Capture the cell that displays the provided text and extract its [x, y] central coordinate. 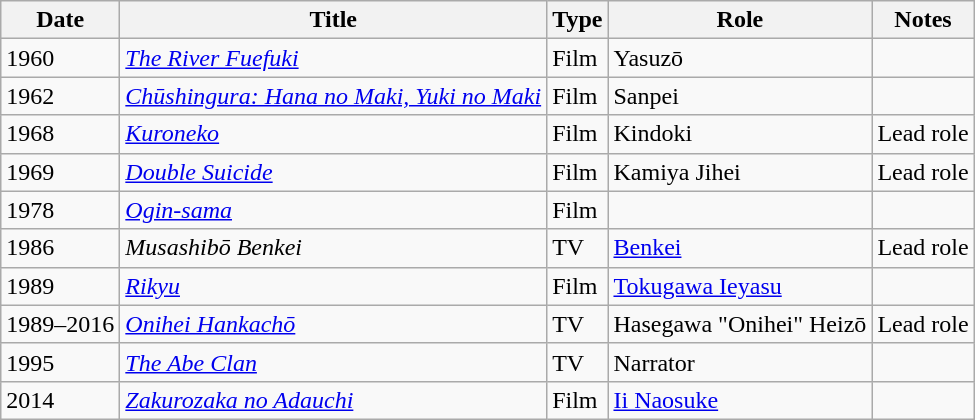
1989 [60, 286]
1960 [60, 58]
Double Suicide [334, 172]
Tokugawa Ieyasu [740, 286]
Type [578, 20]
Musashibō Benkei [334, 248]
1986 [60, 248]
1978 [60, 210]
Onihei Hankachō [334, 324]
Kuroneko [334, 134]
The Abe Clan [334, 362]
1995 [60, 362]
1968 [60, 134]
Ogin-sama [334, 210]
Zakurozaka no Adauchi [334, 400]
The River Fuefuki [334, 58]
Sanpei [740, 96]
Yasuzō [740, 58]
Chūshingura: Hana no Maki, Yuki no Maki [334, 96]
Date [60, 20]
1989–2016 [60, 324]
Hasegawa "Onihei" Heizō [740, 324]
1969 [60, 172]
Benkei [740, 248]
Kamiya Jihei [740, 172]
Notes [923, 20]
Narrator [740, 362]
2014 [60, 400]
Rikyu [334, 286]
Kindoki [740, 134]
Title [334, 20]
Ii Naosuke [740, 400]
1962 [60, 96]
Role [740, 20]
